Return the [x, y] coordinate for the center point of the cell that contains the specified text.  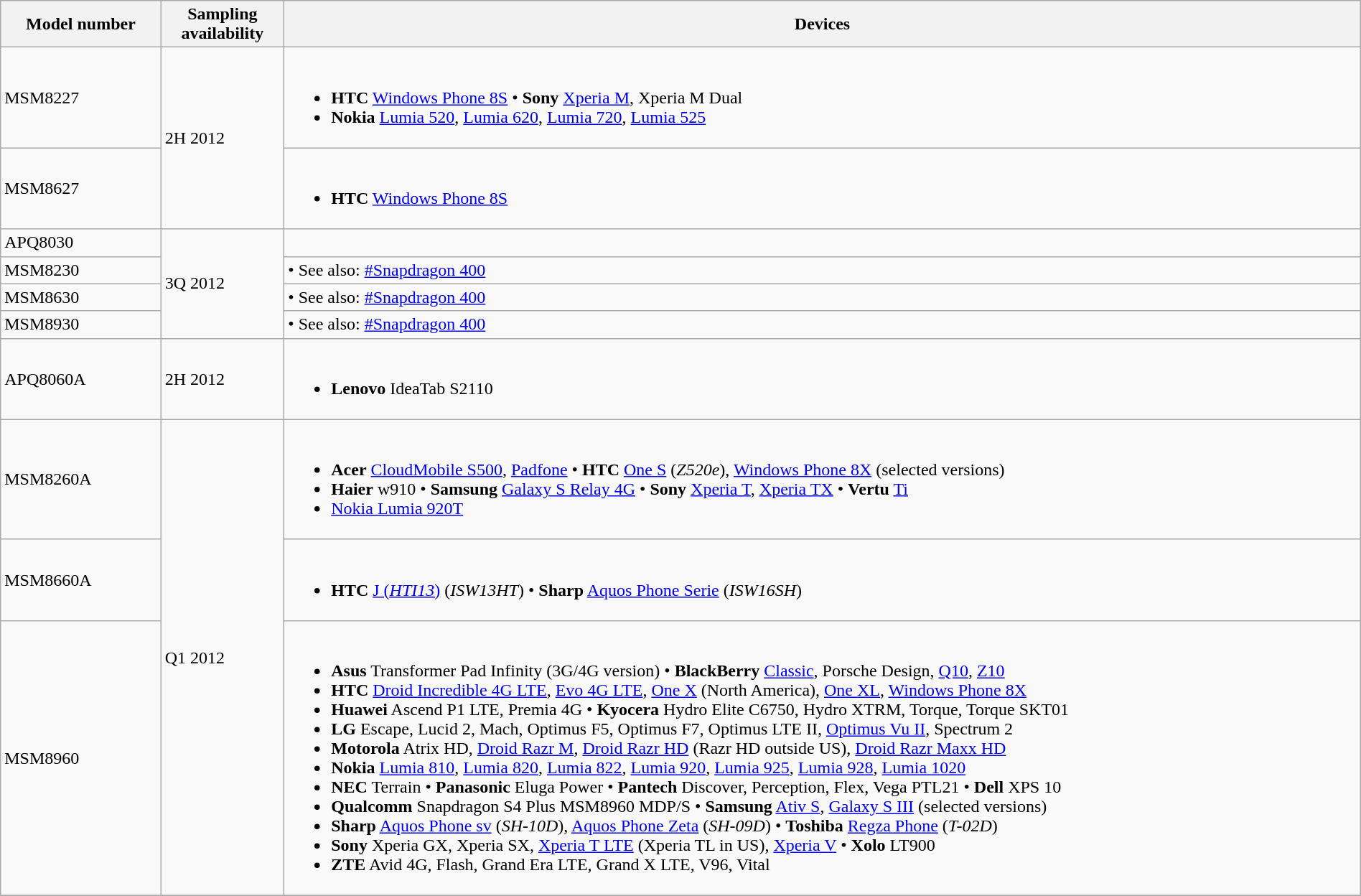
APQ8030 [80, 243]
MSM8230 [80, 270]
Model number [80, 24]
MSM8660A [80, 580]
HTC Windows Phone 8S [823, 188]
Samplingavailability [223, 24]
HTC Windows Phone 8S • Sony Xperia M, Xperia M DualNokia Lumia 520, Lumia 620, Lumia 720, Lumia 525 [823, 98]
MSM8260A [80, 480]
MSM8960 [80, 758]
Lenovo IdeaTab S2110 [823, 379]
3Q 2012 [223, 284]
APQ8060A [80, 379]
HTC J (HTI13) (ISW13HT) • Sharp Aquos Phone Serie (ISW16SH) [823, 580]
MSM8627 [80, 188]
Q1 2012 [223, 658]
MSM8930 [80, 325]
MSM8630 [80, 297]
MSM8227 [80, 98]
Devices [823, 24]
